Determine the (X, Y) coordinate at the center of the cell enclosing the given text.  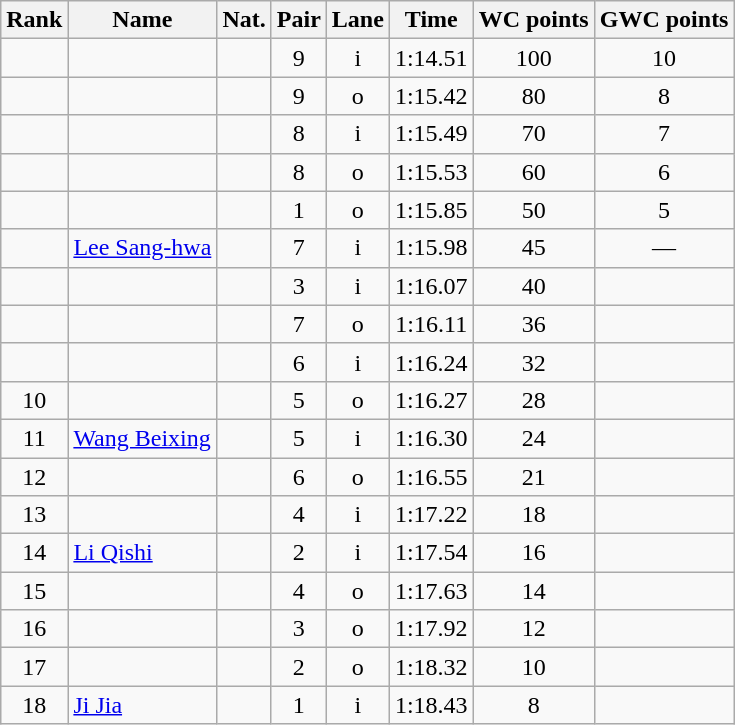
Ji Jia (142, 705)
1:16.11 (431, 324)
1:16.30 (431, 438)
24 (534, 438)
50 (534, 210)
15 (34, 591)
1:15.85 (431, 210)
Rank (34, 20)
1:17.54 (431, 553)
1:16.24 (431, 362)
11 (34, 438)
Lane (358, 20)
Li Qishi (142, 553)
70 (534, 134)
1:14.51 (431, 58)
Lee Sang-hwa (142, 248)
17 (34, 667)
28 (534, 400)
Wang Beixing (142, 438)
100 (534, 58)
32 (534, 362)
1:16.27 (431, 400)
45 (534, 248)
36 (534, 324)
1:17.92 (431, 629)
40 (534, 286)
Pair (298, 20)
1:17.63 (431, 591)
1:16.55 (431, 477)
1:15.42 (431, 96)
1:15.53 (431, 172)
Time (431, 20)
1:18.43 (431, 705)
1:16.07 (431, 286)
1:18.32 (431, 667)
WC points (534, 20)
1:15.98 (431, 248)
60 (534, 172)
13 (34, 515)
— (664, 248)
Nat. (244, 20)
Name (142, 20)
80 (534, 96)
21 (534, 477)
GWC points (664, 20)
1:17.22 (431, 515)
1:15.49 (431, 134)
